Locate the cell with the specified text and output its [x, y] center coordinate. 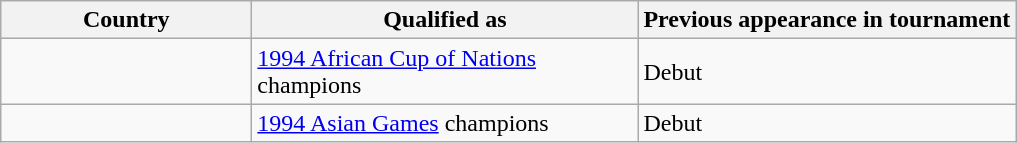
1994 African Cup of Nations champions [445, 72]
Previous appearance in tournament [827, 20]
Country [126, 20]
Qualified as [445, 20]
1994 Asian Games champions [445, 123]
